Detect which cell encompasses the target text, then output its (X, Y) center coordinate. 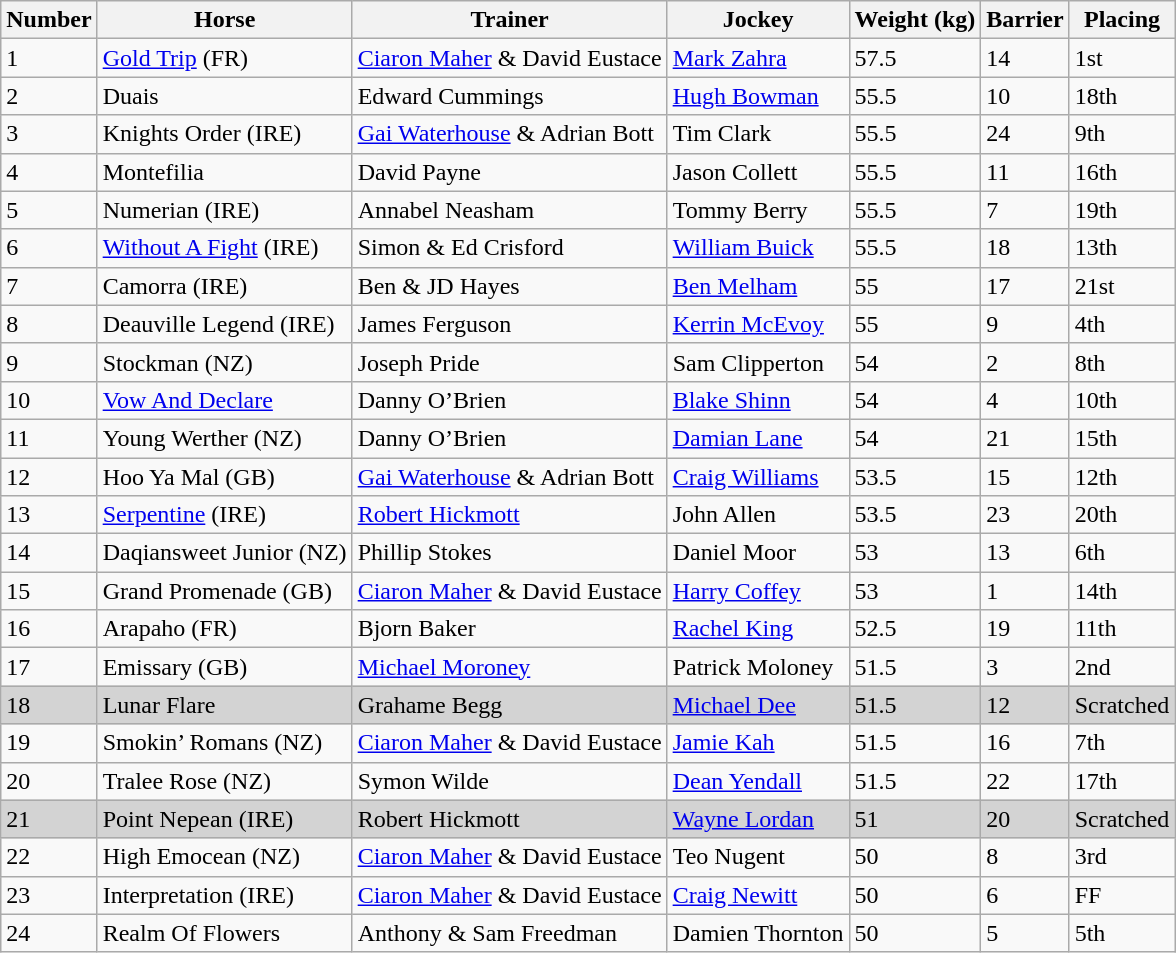
57.5 (915, 58)
Ben Melham (758, 286)
7th (1122, 743)
Kerrin McEvoy (758, 324)
Tralee Rose (NZ) (224, 781)
Edward Cummings (510, 96)
Blake Shinn (758, 400)
FF (1122, 895)
Numerian (IRE) (224, 210)
14th (1122, 591)
Number (49, 20)
16th (1122, 172)
19th (1122, 210)
Emissary (GB) (224, 667)
21st (1122, 286)
Montefilia (224, 172)
Teo Nugent (758, 857)
6th (1122, 553)
Jockey (758, 20)
Deauville Legend (IRE) (224, 324)
Jason Collett (758, 172)
51 (915, 819)
Phillip Stokes (510, 553)
12th (1122, 477)
Gold Trip (FR) (224, 58)
Craig Williams (758, 477)
20th (1122, 515)
Trainer (510, 20)
Arapaho (FR) (224, 629)
High Emocean (NZ) (224, 857)
2nd (1122, 667)
Joseph Pride (510, 362)
Hugh Bowman (758, 96)
4th (1122, 324)
Young Werther (NZ) (224, 438)
1st (1122, 58)
Interpretation (IRE) (224, 895)
18th (1122, 96)
Mark Zahra (758, 58)
Rachel King (758, 629)
Vow And Declare (224, 400)
Symon Wilde (510, 781)
3rd (1122, 857)
Wayne Lordan (758, 819)
Duais (224, 96)
17th (1122, 781)
Hoo Ya Mal (GB) (224, 477)
9th (1122, 134)
Placing (1122, 20)
Point Nepean (IRE) (224, 819)
Tim Clark (758, 134)
John Allen (758, 515)
Smokin’ Romans (NZ) (224, 743)
Grahame Begg (510, 705)
Grand Promenade (GB) (224, 591)
11th (1122, 629)
Sam Clipperton (758, 362)
Michael Moroney (510, 667)
Damian Lane (758, 438)
Without A Fight (IRE) (224, 248)
10th (1122, 400)
Daqiansweet Junior (NZ) (224, 553)
Barrier (1025, 20)
15th (1122, 438)
8th (1122, 362)
Bjorn Baker (510, 629)
Harry Coffey (758, 591)
Damien Thornton (758, 933)
Stockman (NZ) (224, 362)
Camorra (IRE) (224, 286)
Daniel Moor (758, 553)
5th (1122, 933)
Tommy Berry (758, 210)
Annabel Neasham (510, 210)
Jamie Kah (758, 743)
Horse (224, 20)
52.5 (915, 629)
Lunar Flare (224, 705)
13th (1122, 248)
David Payne (510, 172)
Ben & JD Hayes (510, 286)
Michael Dee (758, 705)
Craig Newitt (758, 895)
Knights Order (IRE) (224, 134)
William Buick (758, 248)
James Ferguson (510, 324)
Serpentine (IRE) (224, 515)
Anthony & Sam Freedman (510, 933)
Weight (kg) (915, 20)
Patrick Moloney (758, 667)
Dean Yendall (758, 781)
Realm Of Flowers (224, 933)
Simon & Ed Crisford (510, 248)
